Capture the cell that displays the provided text and extract its (x, y) central coordinate. 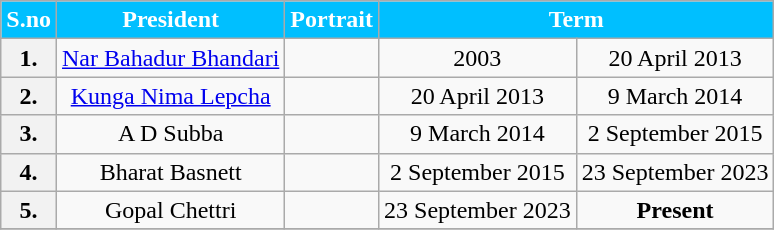
4. (29, 172)
Portrait (332, 20)
2003 (478, 58)
1. (29, 58)
3. (29, 134)
5. (29, 210)
Term (576, 20)
President (171, 20)
A D Subba (171, 134)
Nar Bahadur Bhandari (171, 58)
Kunga Nima Lepcha (171, 96)
S.no (29, 20)
Bharat Basnett (171, 172)
Present (675, 210)
Gopal Chettri (171, 210)
2. (29, 96)
